Detect which cell encompasses the target text, then output its [X, Y] center coordinate. 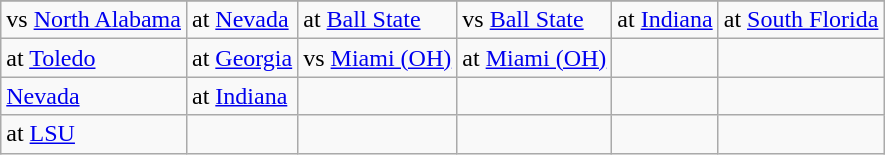
vs Ball State [534, 20]
at Toledo [94, 58]
at Ball State [378, 20]
at Nevada [242, 20]
at LSU [94, 134]
vs Miami (OH) [378, 58]
at Georgia [242, 58]
Nevada [94, 96]
vs North Alabama [94, 20]
at South Florida [801, 20]
at Miami (OH) [534, 58]
